Search for the cell housing the specified text and yield its (x, y) center coordinate. 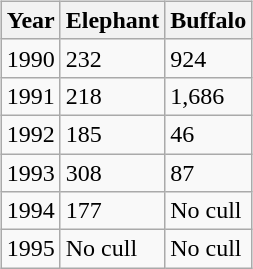
Buffalo (208, 20)
185 (112, 134)
308 (112, 173)
924 (208, 58)
1995 (30, 249)
Elephant (112, 20)
177 (112, 211)
218 (112, 96)
1,686 (208, 96)
1990 (30, 58)
1992 (30, 134)
1993 (30, 173)
46 (208, 134)
1991 (30, 96)
1994 (30, 211)
87 (208, 173)
232 (112, 58)
Year (30, 20)
